Capture the cell that displays the provided text and extract its [x, y] central coordinate. 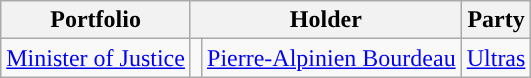
Minister of Justice [96, 58]
Holder [326, 20]
Party [496, 20]
Ultras [496, 58]
Portfolio [96, 20]
Pierre-Alpinien Bourdeau [332, 58]
